From the cell containing the given text, extract its center point as [x, y] coordinate. 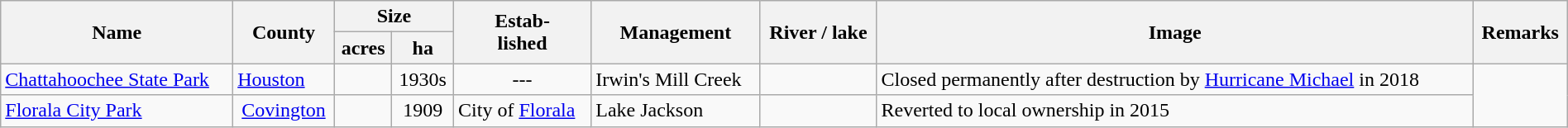
Florala City Park [117, 111]
Image [1174, 32]
Management [676, 32]
Closed permanently after destruction by Hurricane Michael in 2018 [1174, 79]
Chattahoochee State Park [117, 79]
--- [523, 79]
Name [117, 32]
1909 [423, 111]
acres [363, 48]
Estab- lished [523, 32]
ha [423, 48]
Remarks [1520, 32]
Houston [284, 79]
City of Florala [523, 111]
Reverted to local ownership in 2015 [1174, 111]
1930s [423, 79]
Size [394, 17]
River / lake [819, 32]
Covington [284, 111]
Irwin's Mill Creek [676, 79]
County [284, 32]
Lake Jackson [676, 111]
